Extract the [x, y] coordinate from the center of the cell holding the provided text.  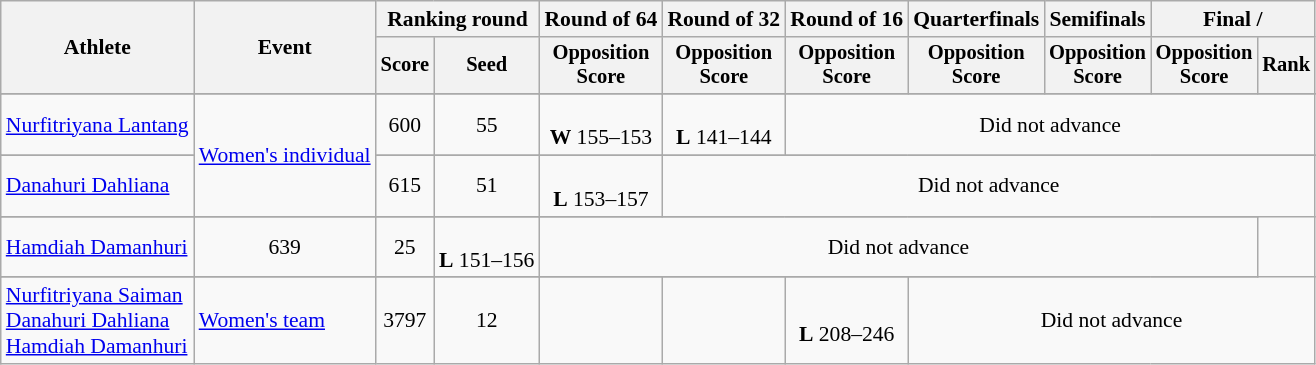
51 [486, 186]
55 [486, 124]
Women's team [285, 322]
639 [285, 248]
Round of 32 [724, 19]
L 208–246 [846, 322]
Event [285, 48]
Round of 64 [600, 19]
Nurfitriyana Lantang [98, 124]
Seed [486, 66]
L 151–156 [486, 248]
Ranking round [458, 19]
Nurfitriyana SaimanDanahuri DahlianaHamdiah Damanhuri [98, 322]
W 155–153 [600, 124]
Final / [1233, 19]
Semifinals [1098, 19]
Round of 16 [846, 19]
Women's individual [285, 155]
615 [405, 186]
25 [405, 248]
Danahuri Dahliana [98, 186]
Athlete [98, 48]
Quarterfinals [976, 19]
12 [486, 322]
L 153–157 [600, 186]
L 141–144 [724, 124]
600 [405, 124]
Hamdiah Damanhuri [98, 248]
3797 [405, 322]
Score [405, 66]
Rank [1286, 66]
